Pinpoint the cell where the given text exists, returning its [x, y] midpoint coordinate. 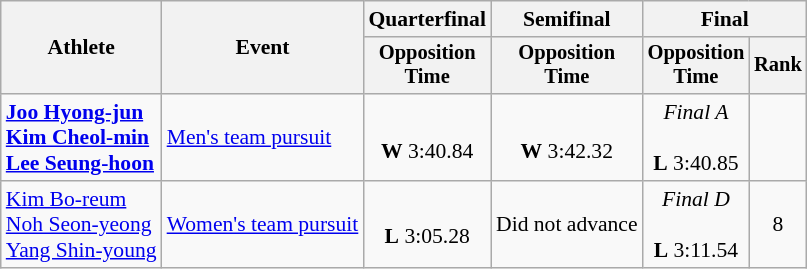
Men's team pursuit [263, 138]
Kim Bo-reumNoh Seon-yeongYang Shin-young [82, 224]
W 3:40.84 [427, 138]
Final DL 3:11.54 [696, 224]
Did not advance [567, 224]
Quarterfinal [427, 19]
Rank [778, 66]
Event [263, 48]
Final AL 3:40.85 [696, 138]
Athlete [82, 48]
Joo Hyong-junKim Cheol-minLee Seung-hoon [82, 138]
L 3:05.28 [427, 224]
W 3:42.32 [567, 138]
Semifinal [567, 19]
Final [725, 19]
Women's team pursuit [263, 224]
8 [778, 224]
